Extract the (X, Y) coordinate from the center of the cell holding the provided text.  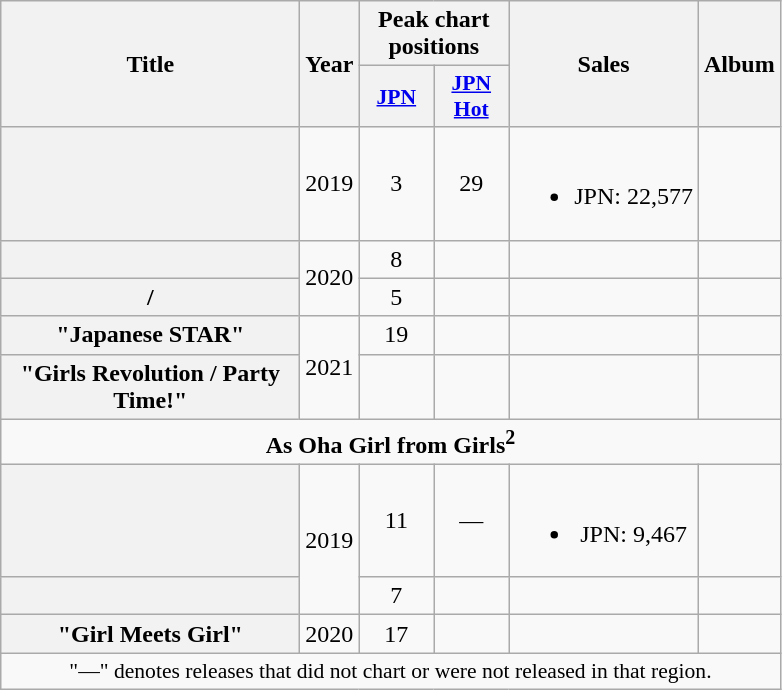
Year (330, 64)
/ (150, 297)
JPN: 9,467 (604, 520)
Peak chart positions (434, 34)
— (472, 520)
Album (739, 64)
5 (396, 297)
Title (150, 64)
"—" denotes releases that did not chart or were not released in that region. (390, 671)
JPN (396, 96)
JPNHot (472, 96)
2021 (330, 368)
"Girls Revolution / Party Time!" (150, 386)
17 (396, 634)
"Japanese STAR" (150, 335)
3 (396, 184)
JPN: 22,577 (604, 184)
29 (472, 184)
8 (396, 259)
As Oha Girl from Girls2 (390, 442)
Sales (604, 64)
"Girl Meets Girl" (150, 634)
7 (396, 596)
19 (396, 335)
11 (396, 520)
